Determine the (X, Y) coordinate at the center of the cell enclosing the given text.  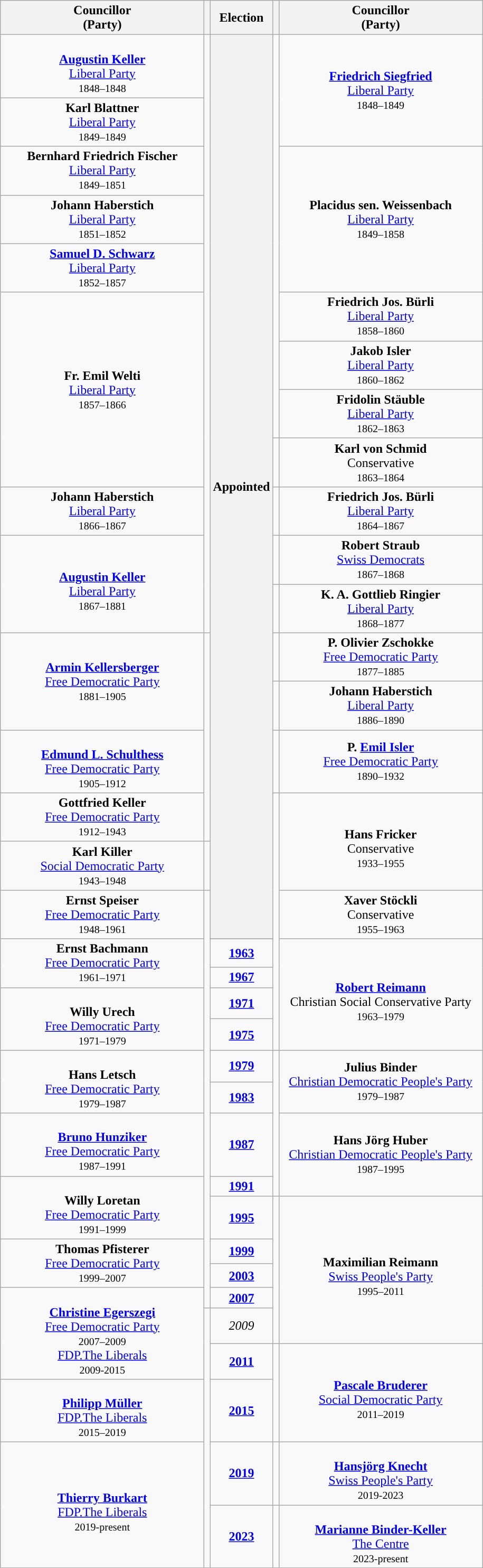
Xaver StöckliConservative1955–1963 (381, 914)
2019 (242, 1473)
2015 (242, 1411)
Gottfried KellerFree Democratic Party1912–1943 (102, 817)
1995 (242, 1217)
Robert StraubSwiss Democrats1867–1868 (381, 559)
Willy LoretanFree Democratic Party1991–1999 (102, 1208)
Karl KillerSocial Democratic Party1943–1948 (102, 866)
1975 (242, 1035)
K. A. Gottlieb RingierLiberal Party1868–1877 (381, 609)
Appointed (242, 487)
Augustin KellerLiberal Party1867–1881 (102, 584)
Hans Jörg HuberChristian Democratic People's Party1987–1995 (381, 1155)
P. Emil IslerFree Democratic Party1890–1932 (381, 762)
Karl von SchmidConservative1863–1864 (381, 462)
Maximilian ReimannSwiss People's Party1995–2011 (381, 1270)
2007 (242, 1298)
1991 (242, 1186)
Bernhard Friedrich FischerLiberal Party1849–1851 (102, 171)
Marianne Binder-KellerThe Centre2023-present (381, 1536)
Johann HaberstichLiberal Party1886–1890 (381, 706)
Fridolin StäubleLiberal Party1862–1863 (381, 414)
2023 (242, 1536)
Election (242, 18)
1963 (242, 953)
2009 (242, 1326)
Karl BlattnerLiberal Party1849–1849 (102, 122)
Christine EgerszegiFree Democratic Party2007–2009FDP.The Liberals2009-2015 (102, 1333)
2011 (242, 1361)
Pascale BrudererSocial Democratic Party2011–2019 (381, 1393)
Johann HaberstichLiberal Party1866–1867 (102, 511)
Julius BinderChristian Democratic People's Party1979–1987 (381, 1082)
Friedrich Jos. BürliLiberal Party1858–1860 (381, 316)
1999 (242, 1251)
Robert ReimannChristian Social Conservative Party1963–1979 (381, 994)
Thierry BurkartFDP.The Liberals2019-present (102, 1505)
Ernst SpeiserFree Democratic Party1948–1961 (102, 914)
Willy UrechFree Democratic Party1971–1979 (102, 1019)
1979 (242, 1066)
Philipp MüllerFDP.The Liberals2015–2019 (102, 1411)
Friedrich Jos. BürliLiberal Party1864–1867 (381, 511)
2003 (242, 1275)
Fr. Emil WeltiLiberal Party1857–1866 (102, 389)
1983 (242, 1098)
Hans FrickerConservative1933–1955 (381, 842)
1987 (242, 1144)
Johann HaberstichLiberal Party1851–1852 (102, 219)
1967 (242, 977)
1971 (242, 1003)
Bruno HunzikerFree Democratic Party1987–1991 (102, 1144)
Armin KellersbergerFree Democratic Party1881–1905 (102, 682)
Thomas PfistererFree Democratic Party1999–2007 (102, 1263)
Friedrich SiegfriedLiberal Party1848–1849 (381, 91)
Augustin KellerLiberal Party1848–1848 (102, 67)
Samuel D. SchwarzLiberal Party1852–1857 (102, 268)
Jakob IslerLiberal Party1860–1862 (381, 365)
Hansjörg KnechtSwiss People's Party2019-2023 (381, 1473)
Hans LetschFree Democratic Party1979–1987 (102, 1082)
Edmund L. SchulthessFree Democratic Party1905–1912 (102, 762)
P. Olivier ZschokkeFree Democratic Party1877–1885 (381, 657)
Ernst BachmannFree Democratic Party1961–1971 (102, 963)
Placidus sen. WeissenbachLiberal Party1849–1858 (381, 219)
